Search for the cell housing the specified text and yield its (X, Y) center coordinate. 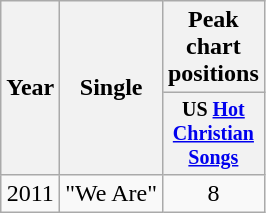
"We Are" (112, 193)
Peak chart positions (213, 47)
US Hot Christian Songs (213, 134)
2011 (30, 193)
Single (112, 88)
8 (213, 193)
Year (30, 88)
